Search for the cell housing the specified text and yield its [x, y] center coordinate. 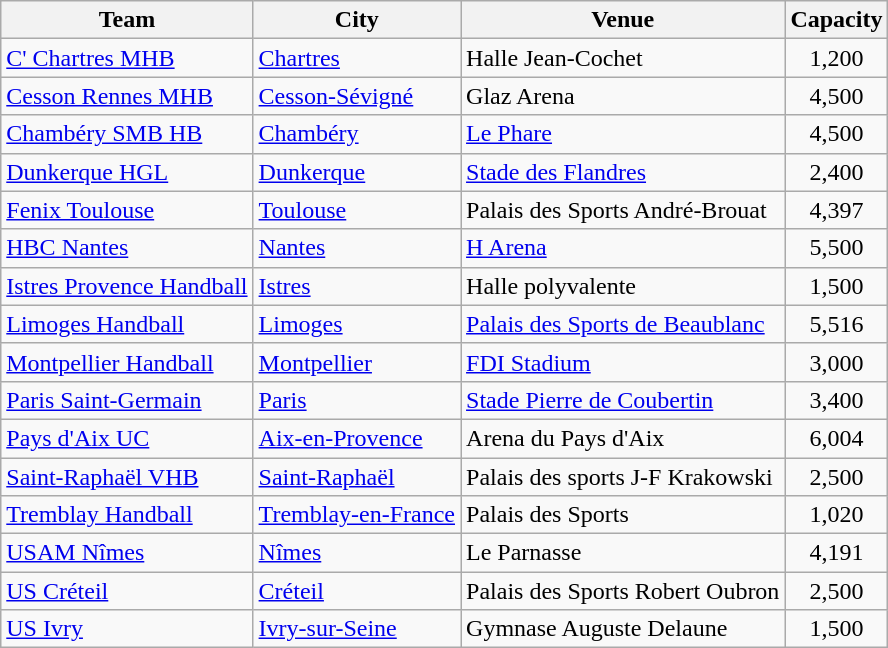
Cesson Rennes MHB [127, 96]
FDI Stadium [623, 362]
Palais des sports J-F Krakowski [623, 477]
Montpellier Handball [127, 362]
4,397 [836, 210]
Le Phare [623, 134]
US Ivry [127, 629]
Fenix Toulouse [127, 210]
Venue [623, 20]
Nîmes [356, 553]
Tremblay-en-France [356, 515]
Montpellier [356, 362]
Palais des Sports André-Brouat [623, 210]
Limoges Handball [127, 324]
Gymnase Auguste Delaune [623, 629]
Limoges [356, 324]
Team [127, 20]
1,020 [836, 515]
Arena du Pays d'Aix [623, 438]
Ivry-sur-Seine [356, 629]
Saint-Raphaël VHB [127, 477]
Palais des Sports de Beaublanc [623, 324]
5,500 [836, 248]
4,191 [836, 553]
Saint-Raphaël [356, 477]
Capacity [836, 20]
H Arena [623, 248]
Aix-en-Provence [356, 438]
Nantes [356, 248]
Cesson-Sévigné [356, 96]
Palais des Sports [623, 515]
3,000 [836, 362]
Chartres [356, 58]
5,516 [836, 324]
3,400 [836, 400]
Paris Saint-Germain [127, 400]
C' Chartres MHB [127, 58]
Glaz Arena [623, 96]
Chambéry SMB HB [127, 134]
Halle polyvalente [623, 286]
1,200 [836, 58]
Tremblay Handball [127, 515]
Toulouse [356, 210]
City [356, 20]
Dunkerque HGL [127, 172]
Stade Pierre de Coubertin [623, 400]
Palais des Sports Robert Oubron [623, 591]
Le Parnasse [623, 553]
Dunkerque [356, 172]
Chambéry [356, 134]
Créteil [356, 591]
US Créteil [127, 591]
HBC Nantes [127, 248]
Halle Jean-Cochet [623, 58]
Istres Provence Handball [127, 286]
Istres [356, 286]
Pays d'Aix UC [127, 438]
Paris [356, 400]
6,004 [836, 438]
Stade des Flandres [623, 172]
2,400 [836, 172]
USAM Nîmes [127, 553]
